Return [x, y] of the center of cell containing provided text 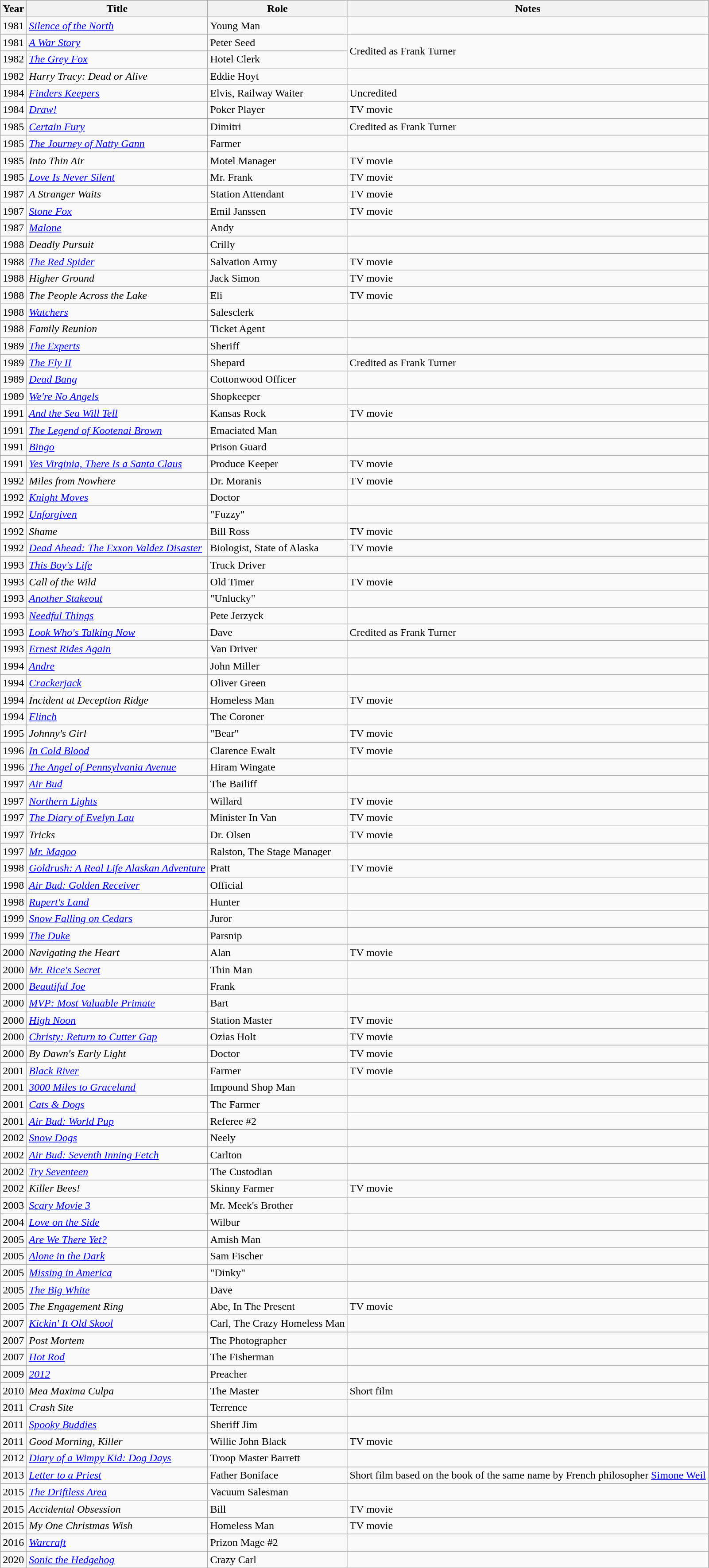
Referee #2 [277, 1121]
Air Bud: Golden Receiver [117, 885]
Flinch [117, 716]
Crilly [277, 245]
A Stranger Waits [117, 194]
Another Stakeout [117, 599]
Kansas Rock [277, 413]
Northern Lights [117, 801]
Ozias Holt [277, 1037]
Father Boniface [277, 1475]
The Experts [117, 346]
The Fisherman [277, 1357]
Black River [117, 1071]
Eli [277, 295]
Terrence [277, 1408]
Salesclerk [277, 312]
Official [277, 885]
Station Master [277, 1020]
Navigating the Heart [117, 952]
Cats & Dogs [117, 1104]
Snow Falling on Cedars [117, 919]
Mr. Meek's Brother [277, 1205]
Hot Rod [117, 1357]
Neely [277, 1138]
Pete Jerzyck [277, 616]
Emil Janssen [277, 211]
Troop Master Barrett [277, 1458]
The Driftless Area [117, 1492]
Love on the Side [117, 1222]
"Bear" [277, 733]
By Dawn's Early Light [117, 1054]
Shopkeeper [277, 396]
3000 Miles to Graceland [117, 1088]
2020 [13, 1559]
Air Bud: World Pup [117, 1121]
Vacuum Salesman [277, 1492]
Motel Manager [277, 160]
The Angel of Pennsylvania Avenue [117, 767]
Shepard [277, 363]
Rupert's Land [117, 902]
Bill [277, 1509]
2003 [13, 1205]
The Duke [117, 936]
Wilbur [277, 1222]
Tricks [117, 835]
Shame [117, 531]
Call of the Wild [117, 582]
Ticket Agent [277, 329]
2004 [13, 1222]
Poker Player [277, 110]
Short film based on the book of the same name by French philosopher Simone Weil [528, 1475]
Hiram Wingate [277, 767]
Letter to a Priest [117, 1475]
Are We There Yet? [117, 1239]
Eddie Hoyt [277, 76]
Needful Things [117, 616]
Role [277, 9]
Into Thin Air [117, 160]
Old Timer [277, 582]
Christy: Return to Cutter Gap [117, 1037]
Thin Man [277, 969]
The Legend of Kootenai Brown [117, 430]
The Master [277, 1391]
Air Bud: Seventh Inning Fetch [117, 1155]
Crackerjack [117, 683]
Carlton [277, 1155]
Produce Keeper [277, 464]
"Dinky" [277, 1273]
Air Bud [117, 784]
The Photographer [277, 1340]
Snow Dogs [117, 1138]
2010 [13, 1391]
Knight Moves [117, 498]
Warcraft [117, 1542]
Young Man [277, 26]
Mr. Magoo [117, 852]
Dimitri [277, 127]
Hunter [277, 902]
Draw! [117, 110]
Station Attendant [277, 194]
Prison Guard [277, 447]
Deadly Pursuit [117, 245]
A War Story [117, 43]
Dead Ahead: The Exxon Valdez Disaster [117, 548]
My One Christmas Wish [117, 1525]
Diary of a Wimpy Kid: Dog Days [117, 1458]
And the Sea Will Tell [117, 413]
Killer Bees! [117, 1189]
Alan [277, 952]
Dr. Moranis [277, 480]
High Noon [117, 1020]
Dr. Olsen [277, 835]
Jack Simon [277, 279]
Biologist, State of Alaska [277, 548]
Notes [528, 9]
Look Who's Talking Now [117, 632]
MVP: Most Valuable Primate [117, 1003]
Willie John Black [277, 1441]
Bill Ross [277, 531]
2016 [13, 1542]
Carl, The Crazy Homeless Man [277, 1324]
The Coroner [277, 716]
Impound Shop Man [277, 1088]
Alone in the Dark [117, 1256]
2009 [13, 1374]
The People Across the Lake [117, 295]
Sheriff Jim [277, 1425]
The Bailiff [277, 784]
Frank [277, 986]
Try Seventeen [117, 1172]
Family Reunion [117, 329]
In Cold Blood [117, 751]
Ernest Rides Again [117, 649]
Pratt [277, 868]
Cottonwood Officer [277, 379]
The Custodian [277, 1172]
The Farmer [277, 1104]
"Fuzzy" [277, 515]
Hotel Clerk [277, 59]
Van Driver [277, 649]
Short film [528, 1391]
Finders Keepers [117, 93]
Kickin' It Old Skool [117, 1324]
Crash Site [117, 1408]
Harry Tracy: Dead or Alive [117, 76]
Parsnip [277, 936]
Skinny Farmer [277, 1189]
Scary Movie 3 [117, 1205]
Bart [277, 1003]
Higher Ground [117, 279]
Bingo [117, 447]
Goldrush: A Real Life Alaskan Adventure [117, 868]
Stone Fox [117, 211]
Mr. Frank [277, 177]
Andre [117, 666]
Unforgiven [117, 515]
Uncredited [528, 93]
Sam Fischer [277, 1256]
Incident at Deception Ridge [117, 700]
Abe, In The Present [277, 1307]
Preacher [277, 1374]
Prizon Mage #2 [277, 1542]
The Red Spider [117, 262]
Ralston, The Stage Manager [277, 852]
Beautiful Joe [117, 986]
Minister In Van [277, 818]
Johnny's Girl [117, 733]
Juror [277, 919]
Oliver Green [277, 683]
2013 [13, 1475]
Miles from Nowhere [117, 480]
The Engagement Ring [117, 1307]
The Diary of Evelyn Lau [117, 818]
Dead Bang [117, 379]
Spooky Buddies [117, 1425]
Malone [117, 228]
The Big White [117, 1290]
Andy [277, 228]
Post Mortem [117, 1340]
Yes Virginia, There Is a Santa Claus [117, 464]
1995 [13, 733]
We're No Angels [117, 396]
Mea Maxima Culpa [117, 1391]
Clarence Ewalt [277, 751]
Good Morning, Killer [117, 1441]
Mr. Rice's Secret [117, 969]
The Fly II [117, 363]
Sheriff [277, 346]
Watchers [117, 312]
Accidental Obsession [117, 1509]
Amish Man [277, 1239]
"Unlucky" [277, 599]
The Journey of Natty Gann [117, 143]
Title [117, 9]
Truck Driver [277, 565]
This Boy's Life [117, 565]
Elvis, Railway Waiter [277, 93]
Salvation Army [277, 262]
Love Is Never Silent [117, 177]
Sonic the Hedgehog [117, 1559]
Silence of the North [117, 26]
Willard [277, 801]
John Miller [277, 666]
Certain Fury [117, 127]
Year [13, 9]
Peter Seed [277, 43]
The Grey Fox [117, 59]
Missing in America [117, 1273]
Crazy Carl [277, 1559]
Emaciated Man [277, 430]
